Detect which cell encompasses the target text, then output its (x, y) center coordinate. 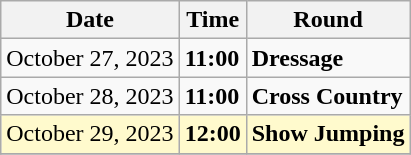
October 29, 2023 (90, 134)
October 28, 2023 (90, 96)
Show Jumping (328, 134)
Round (328, 20)
12:00 (212, 134)
Dressage (328, 58)
Cross Country (328, 96)
Date (90, 20)
October 27, 2023 (90, 58)
Time (212, 20)
